Identify which cell holds the provided text, then report its (X, Y) central coordinate. 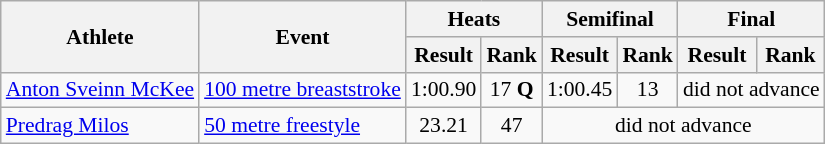
Athlete (100, 36)
23.21 (444, 126)
100 metre breaststroke (302, 90)
Event (302, 36)
Anton Sveinn McKee (100, 90)
1:00.45 (580, 90)
17 Q (512, 90)
50 metre freestyle (302, 126)
1:00.90 (444, 90)
Final (752, 19)
Predrag Milos (100, 126)
13 (648, 90)
Semifinal (610, 19)
47 (512, 126)
Heats (474, 19)
